Find where the given text appears and provide that cell's center as (X, Y) coordinate. 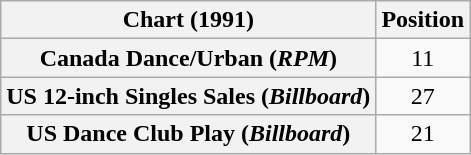
11 (423, 58)
Position (423, 20)
US Dance Club Play (Billboard) (188, 134)
21 (423, 134)
US 12-inch Singles Sales (Billboard) (188, 96)
Canada Dance/Urban (RPM) (188, 58)
Chart (1991) (188, 20)
27 (423, 96)
